Search for the cell housing the specified text and yield its [X, Y] center coordinate. 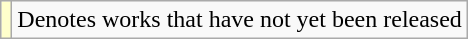
Denotes works that have not yet been released [240, 20]
